Provide the [X, Y] coordinate of the cell's center where the given text is located.  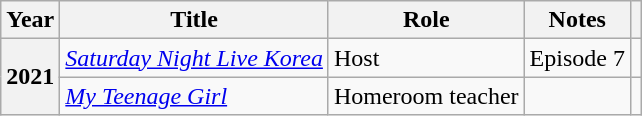
Year [30, 20]
Title [194, 20]
My Teenage Girl [194, 96]
Homeroom teacher [426, 96]
Host [426, 58]
Notes [577, 20]
2021 [30, 77]
Episode 7 [577, 58]
Saturday Night Live Korea [194, 58]
Role [426, 20]
